Find where the given text appears and provide that cell's center as (x, y) coordinate. 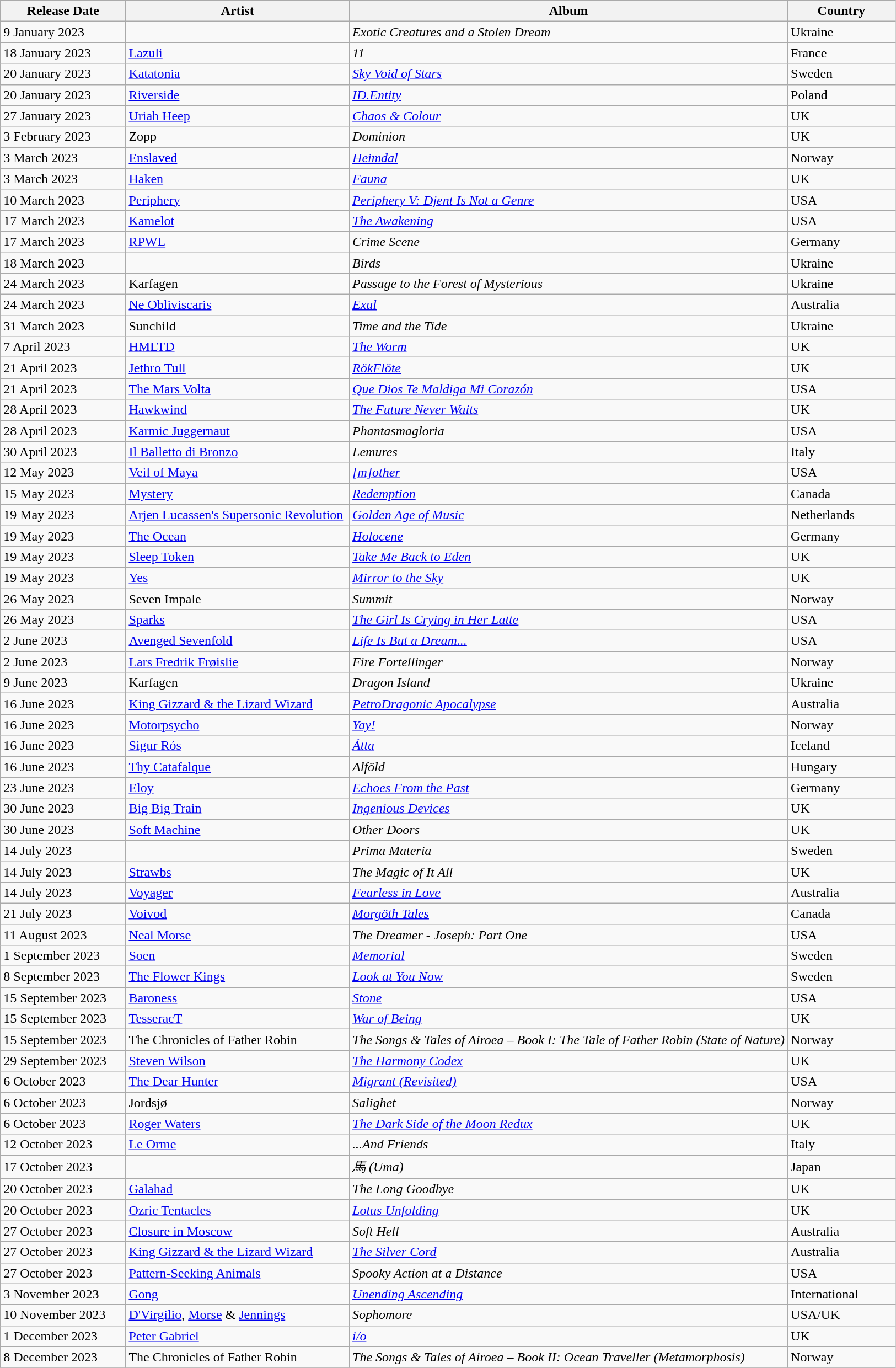
Enslaved (238, 158)
Unending Ascending (569, 1294)
Poland (841, 95)
Pattern-Seeking Animals (238, 1273)
Spooky Action at a Distance (569, 1273)
Arjen Lucassen's Supersonic Revolution (238, 515)
Peter Gabriel (238, 1336)
3 November 2023 (63, 1294)
Big Big Train (238, 809)
Eloy (238, 788)
23 June 2023 (63, 788)
Neal Morse (238, 935)
Fearless in Love (569, 893)
12 October 2023 (63, 1145)
Yay! (569, 725)
Exul (569, 305)
The Mars Volta (238, 389)
Lemures (569, 452)
Sky Void of Stars (569, 74)
The Long Goodbye (569, 1189)
The Flower Kings (238, 977)
Haken (238, 179)
Voyager (238, 893)
Soft Machine (238, 830)
PetroDragonic Apocalypse (569, 704)
Morgöth Tales (569, 913)
1 September 2023 (63, 956)
Strawbs (238, 872)
9 January 2023 (63, 32)
Summit (569, 598)
Heimdal (569, 158)
Ingenious Devices (569, 809)
Mystery (238, 494)
Chaos & Colour (569, 116)
Periphery (238, 200)
The Songs & Tales of Airoea – Book I: The Tale of Father Robin (State of Nature) (569, 1040)
Holocene (569, 536)
15 May 2023 (63, 494)
The Worm (569, 347)
Fire Fortellinger (569, 662)
Hawkwind (238, 410)
Soen (238, 956)
Passage to the Forest of Mysterious (569, 284)
The Dreamer - Joseph: Part One (569, 935)
Galahad (238, 1189)
The Silver Cord (569, 1252)
Kamelot (238, 221)
Lotus Unfolding (569, 1210)
Soft Hell (569, 1231)
Closure in Moscow (238, 1231)
Lars Fredrik Frøislie (238, 662)
Crime Scene (569, 242)
ID.Entity (569, 95)
[m]other (569, 473)
Salighet (569, 1103)
The Awakening (569, 221)
Átta (569, 746)
29 September 2023 (63, 1061)
11 August 2023 (63, 935)
The Future Never Waits (569, 410)
The Harmony Codex (569, 1061)
Take Me Back to Eden (569, 557)
Il Balletto di Bronzo (238, 452)
Phantasmagloria (569, 431)
Jethro Tull (238, 368)
The Dark Side of the Moon Redux (569, 1124)
Baroness (238, 998)
Netherlands (841, 515)
8 September 2023 (63, 977)
Golden Age of Music (569, 515)
The Ocean (238, 536)
Zopp (238, 137)
Time and the Tide (569, 326)
Le Orme (238, 1145)
Hungary (841, 767)
Avenged Sevenfold (238, 641)
Sunchild (238, 326)
18 March 2023 (63, 263)
10 March 2023 (63, 200)
Migrant (Revisited) (569, 1082)
D'Virgilio, Morse & Jennings (238, 1315)
The Girl Is Crying in Her Latte (569, 620)
Album (569, 11)
Other Doors (569, 830)
RPWL (238, 242)
International (841, 1294)
The Songs & Tales of Airoea – Book II: Ocean Traveller (Metamorphosis) (569, 1357)
Lazuli (238, 53)
17 October 2023 (63, 1167)
Steven Wilson (238, 1061)
Memorial (569, 956)
Gong (238, 1294)
3 February 2023 (63, 137)
Birds (569, 263)
Yes (238, 578)
The Magic of It All (569, 872)
Seven Impale (238, 598)
War of Being (569, 1019)
Ozric Tentacles (238, 1210)
8 December 2023 (63, 1357)
Stone (569, 998)
1 December 2023 (63, 1336)
RökFlöte (569, 368)
Katatonia (238, 74)
Iceland (841, 746)
27 January 2023 (63, 116)
Roger Waters (238, 1124)
Life Is But a Dream... (569, 641)
Japan (841, 1167)
Motorpsycho (238, 725)
Prima Materia (569, 851)
Karmic Juggernaut (238, 431)
The Dear Hunter (238, 1082)
Dragon Island (569, 683)
TesseracT (238, 1019)
Periphery V: Djent Is Not a Genre (569, 200)
21 July 2023 (63, 913)
10 November 2023 (63, 1315)
Sparks (238, 620)
Echoes From the Past (569, 788)
Que Dios Te Maldiga Mi Corazón (569, 389)
Jordsjø (238, 1103)
Alföld (569, 767)
Ne Obliviscaris (238, 305)
France (841, 53)
Sophomore (569, 1315)
9 June 2023 (63, 683)
i/o (569, 1336)
Country (841, 11)
Thy Catafalque (238, 767)
Redemption (569, 494)
Mirror to the Sky (569, 578)
31 March 2023 (63, 326)
Artist (238, 11)
Voivod (238, 913)
HMLTD (238, 347)
Sleep Token (238, 557)
12 May 2023 (63, 473)
11 (569, 53)
USA/UK (841, 1315)
馬 (Uma) (569, 1167)
Exotic Creatures and a Stolen Dream (569, 32)
Riverside (238, 95)
30 April 2023 (63, 452)
Look at You Now (569, 977)
Fauna (569, 179)
Release Date (63, 11)
Sigur Rós (238, 746)
Dominion (569, 137)
7 April 2023 (63, 347)
Veil of Maya (238, 473)
...And Friends (569, 1145)
18 January 2023 (63, 53)
Uriah Heep (238, 116)
